From the cell containing the given text, extract its center point as [x, y] coordinate. 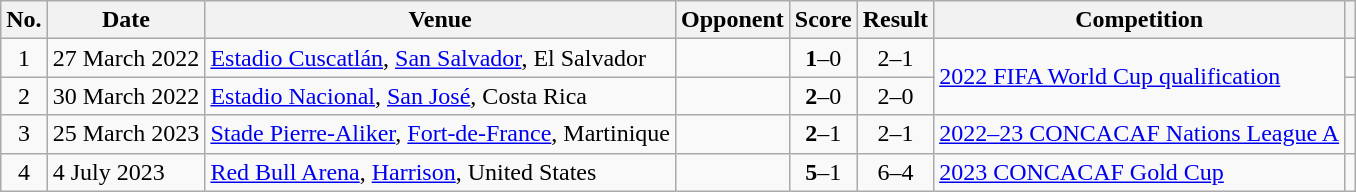
25 March 2023 [126, 134]
Venue [440, 20]
2022–23 CONCACAF Nations League A [1140, 134]
2023 CONCACAF Gold Cup [1140, 172]
5–1 [823, 172]
6–4 [895, 172]
4 [24, 172]
Date [126, 20]
3 [24, 134]
1–0 [823, 58]
30 March 2022 [126, 96]
4 July 2023 [126, 172]
2022 FIFA World Cup qualification [1140, 77]
Competition [1140, 20]
2 [24, 96]
Stade Pierre-Aliker, Fort-de-France, Martinique [440, 134]
No. [24, 20]
Opponent [732, 20]
Red Bull Arena, Harrison, United States [440, 172]
27 March 2022 [126, 58]
Estadio Nacional, San José, Costa Rica [440, 96]
1 [24, 58]
Estadio Cuscatlán, San Salvador, El Salvador [440, 58]
Result [895, 20]
Score [823, 20]
